From the cell containing the given text, extract its center point as [X, Y] coordinate. 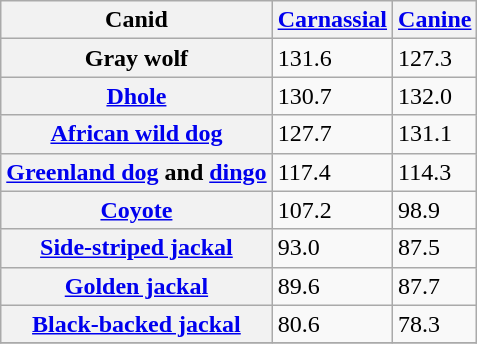
Side-striped jackal [136, 248]
Gray wolf [136, 58]
114.3 [435, 172]
132.0 [435, 96]
Dhole [136, 96]
Greenland dog and dingo [136, 172]
117.4 [332, 172]
127.3 [435, 58]
Carnassial [332, 20]
78.3 [435, 324]
89.6 [332, 286]
Coyote [136, 210]
93.0 [332, 248]
Canine [435, 20]
Golden jackal [136, 286]
Canid [136, 20]
Black-backed jackal [136, 324]
131.6 [332, 58]
98.9 [435, 210]
African wild dog [136, 134]
127.7 [332, 134]
87.5 [435, 248]
107.2 [332, 210]
87.7 [435, 286]
131.1 [435, 134]
130.7 [332, 96]
80.6 [332, 324]
